Extract the (x, y) coordinate from the center of the cell holding the provided text.  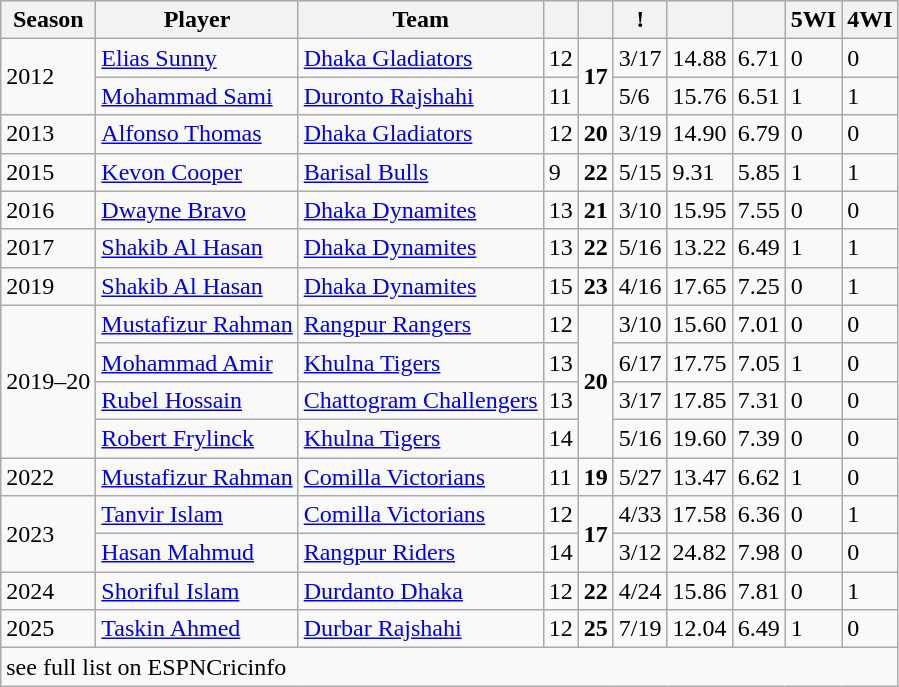
5.85 (758, 172)
3/12 (640, 553)
7.05 (758, 362)
! (640, 20)
2019–20 (48, 381)
2019 (48, 286)
17.85 (700, 400)
14.90 (700, 134)
2016 (48, 210)
4/16 (640, 286)
7.81 (758, 591)
4/24 (640, 591)
Robert Frylinck (197, 438)
Team (420, 20)
Elias Sunny (197, 58)
Dwayne Bravo (197, 210)
Duronto Rajshahi (420, 96)
15.60 (700, 324)
Durbar Rajshahi (420, 629)
2024 (48, 591)
Alfonso Thomas (197, 134)
15.86 (700, 591)
4WI (870, 20)
7.01 (758, 324)
23 (596, 286)
6.79 (758, 134)
2017 (48, 248)
6/17 (640, 362)
5/15 (640, 172)
15.95 (700, 210)
17.75 (700, 362)
Barisal Bulls (420, 172)
9.31 (700, 172)
Rubel Hossain (197, 400)
Season (48, 20)
17.65 (700, 286)
Mohammad Sami (197, 96)
6.71 (758, 58)
14.88 (700, 58)
Durdanto Dhaka (420, 591)
Mohammad Amir (197, 362)
2015 (48, 172)
25 (596, 629)
17.58 (700, 515)
5/6 (640, 96)
4/33 (640, 515)
Hasan Mahmud (197, 553)
19.60 (700, 438)
Rangpur Rangers (420, 324)
15.76 (700, 96)
13.47 (700, 477)
7.31 (758, 400)
13.22 (700, 248)
see full list on ESPNCricinfo (450, 667)
7.98 (758, 553)
7/19 (640, 629)
Tanvir Islam (197, 515)
5WI (813, 20)
12.04 (700, 629)
5/27 (640, 477)
21 (596, 210)
Chattogram Challengers (420, 400)
6.62 (758, 477)
15 (560, 286)
3/19 (640, 134)
2013 (48, 134)
Player (197, 20)
Taskin Ahmed (197, 629)
Shoriful Islam (197, 591)
6.51 (758, 96)
24.82 (700, 553)
7.55 (758, 210)
Kevon Cooper (197, 172)
6.36 (758, 515)
Rangpur Riders (420, 553)
2025 (48, 629)
9 (560, 172)
7.25 (758, 286)
19 (596, 477)
7.39 (758, 438)
2022 (48, 477)
2023 (48, 534)
2012 (48, 77)
